Provide the (x, y) coordinate of the cell's center where the given text is located.  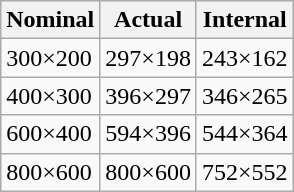
243×162 (244, 58)
600×400 (50, 134)
300×200 (50, 58)
400×300 (50, 96)
396×297 (148, 96)
346×265 (244, 96)
Nominal (50, 20)
Internal (244, 20)
594×396 (148, 134)
752×552 (244, 172)
Actual (148, 20)
297×198 (148, 58)
544×364 (244, 134)
